Extract the (x, y) coordinate from the center of the cell holding the provided text.  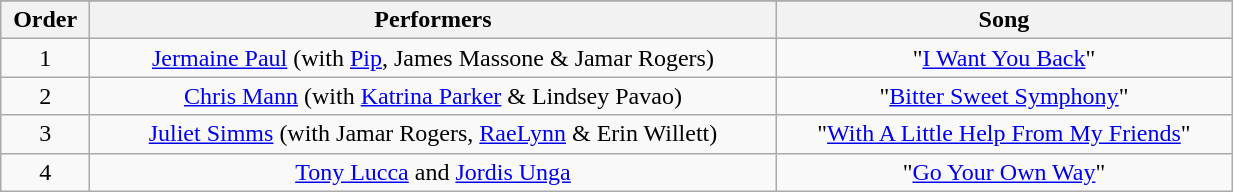
Song (1004, 20)
2 (46, 96)
"I Want You Back" (1004, 58)
4 (46, 172)
"Bitter Sweet Symphony" (1004, 96)
Chris Mann (with Katrina Parker & Lindsey Pavao) (434, 96)
Tony Lucca and Jordis Unga (434, 172)
1 (46, 58)
3 (46, 134)
Order (46, 20)
"With A Little Help From My Friends" (1004, 134)
Jermaine Paul (with Pip, James Massone & Jamar Rogers) (434, 58)
Performers (434, 20)
"Go Your Own Way" (1004, 172)
Juliet Simms (with Jamar Rogers, RaeLynn & Erin Willett) (434, 134)
